Extract the [X, Y] coordinate from the center of the cell holding the provided text.  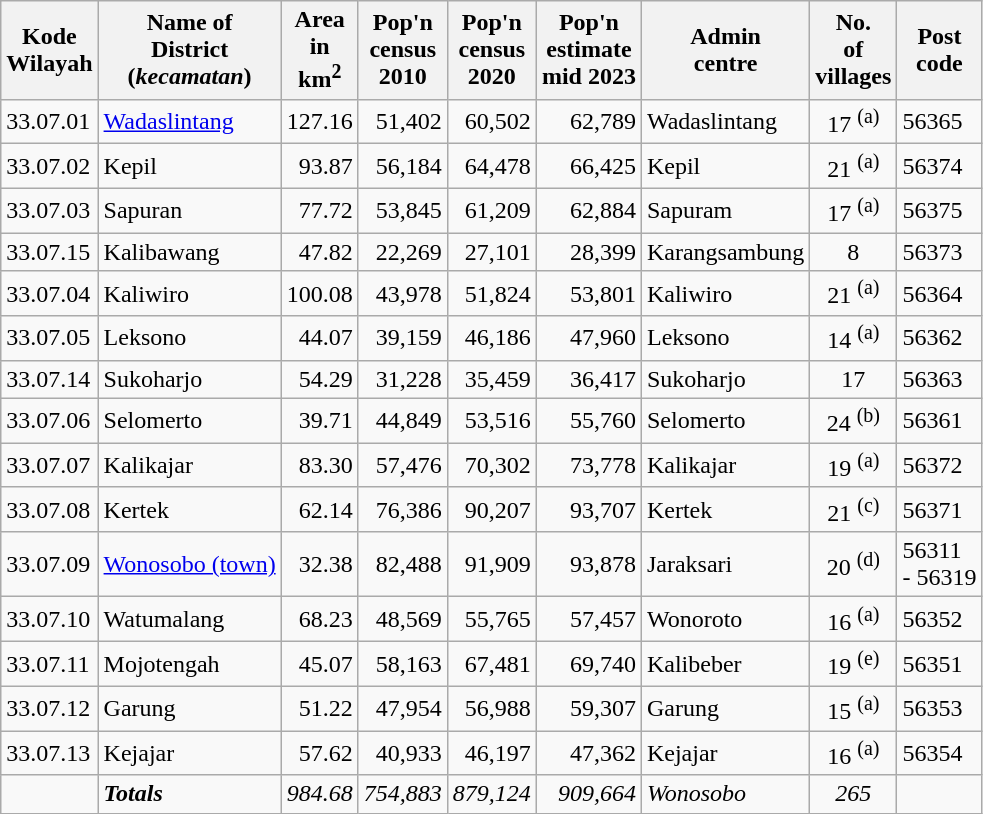
33.07.14 [50, 379]
Totals [190, 794]
Wonosobo (town) [190, 564]
62.14 [320, 510]
90,207 [492, 510]
47,954 [402, 708]
Name ofDistrict(kecamatan) [190, 50]
33.07.06 [50, 420]
Mojotengah [190, 664]
48,569 [402, 620]
56365 [940, 122]
56375 [940, 210]
53,845 [402, 210]
56,988 [492, 708]
62,884 [588, 210]
36,417 [588, 379]
51,824 [492, 294]
56371 [940, 510]
56361 [940, 420]
No.ofvillages [854, 50]
55,765 [492, 620]
55,760 [588, 420]
91,909 [492, 564]
33.07.04 [50, 294]
47,960 [588, 338]
56,184 [402, 166]
66,425 [588, 166]
909,664 [588, 794]
984.68 [320, 794]
33.07.10 [50, 620]
Sapuram [725, 210]
56363 [940, 379]
56311- 56319 [940, 564]
Wonoroto [725, 620]
20 (d) [854, 564]
53,801 [588, 294]
33.07.02 [50, 166]
19 (e) [854, 664]
57,457 [588, 620]
Pop'ncensus2020 [492, 50]
Pop'nestimatemid 2023 [588, 50]
56354 [940, 754]
33.07.09 [50, 564]
33.07.05 [50, 338]
46,186 [492, 338]
93,707 [588, 510]
33.07.15 [50, 252]
27,101 [492, 252]
39,159 [402, 338]
33.07.12 [50, 708]
Karangsambung [725, 252]
62,789 [588, 122]
14 (a) [854, 338]
19 (a) [854, 466]
44,849 [402, 420]
57,476 [402, 466]
82,488 [402, 564]
93,878 [588, 564]
35,459 [492, 379]
56353 [940, 708]
44.07 [320, 338]
Kalibawang [190, 252]
Kalibeber [725, 664]
56352 [940, 620]
33.07.03 [50, 210]
100.08 [320, 294]
56362 [940, 338]
73,778 [588, 466]
879,124 [492, 794]
Wonosobo [725, 794]
Kode Wilayah [50, 50]
46,197 [492, 754]
59,307 [588, 708]
Postcode [940, 50]
51.22 [320, 708]
76,386 [402, 510]
Sapuran [190, 210]
265 [854, 794]
754,883 [402, 794]
53,516 [492, 420]
39.71 [320, 420]
127.16 [320, 122]
47.82 [320, 252]
33.07.08 [50, 510]
56351 [940, 664]
56374 [940, 166]
56373 [940, 252]
15 (a) [854, 708]
70,302 [492, 466]
67,481 [492, 664]
28,399 [588, 252]
47,362 [588, 754]
Watumalang [190, 620]
43,978 [402, 294]
21 (c) [854, 510]
93.87 [320, 166]
77.72 [320, 210]
56372 [940, 466]
Jaraksari [725, 564]
17 [854, 379]
56364 [940, 294]
33.07.11 [50, 664]
33.07.13 [50, 754]
51,402 [402, 122]
Admincentre [725, 50]
45.07 [320, 664]
69,740 [588, 664]
22,269 [402, 252]
8 [854, 252]
Area inkm2 [320, 50]
24 (b) [854, 420]
58,163 [402, 664]
Pop'ncensus2010 [402, 50]
83.30 [320, 466]
61,209 [492, 210]
60,502 [492, 122]
68.23 [320, 620]
54.29 [320, 379]
40,933 [402, 754]
33.07.07 [50, 466]
31,228 [402, 379]
33.07.01 [50, 122]
64,478 [492, 166]
32.38 [320, 564]
57.62 [320, 754]
